From the cell containing the given text, extract its center point as [x, y] coordinate. 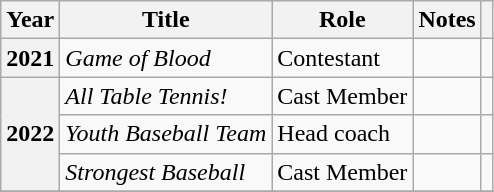
Youth Baseball Team [166, 134]
Contestant [342, 58]
Game of Blood [166, 58]
All Table Tennis! [166, 96]
Role [342, 20]
Strongest Baseball [166, 172]
Title [166, 20]
Head coach [342, 134]
Notes [447, 20]
2022 [30, 134]
Year [30, 20]
2021 [30, 58]
